Capture the cell that displays the provided text and extract its (x, y) central coordinate. 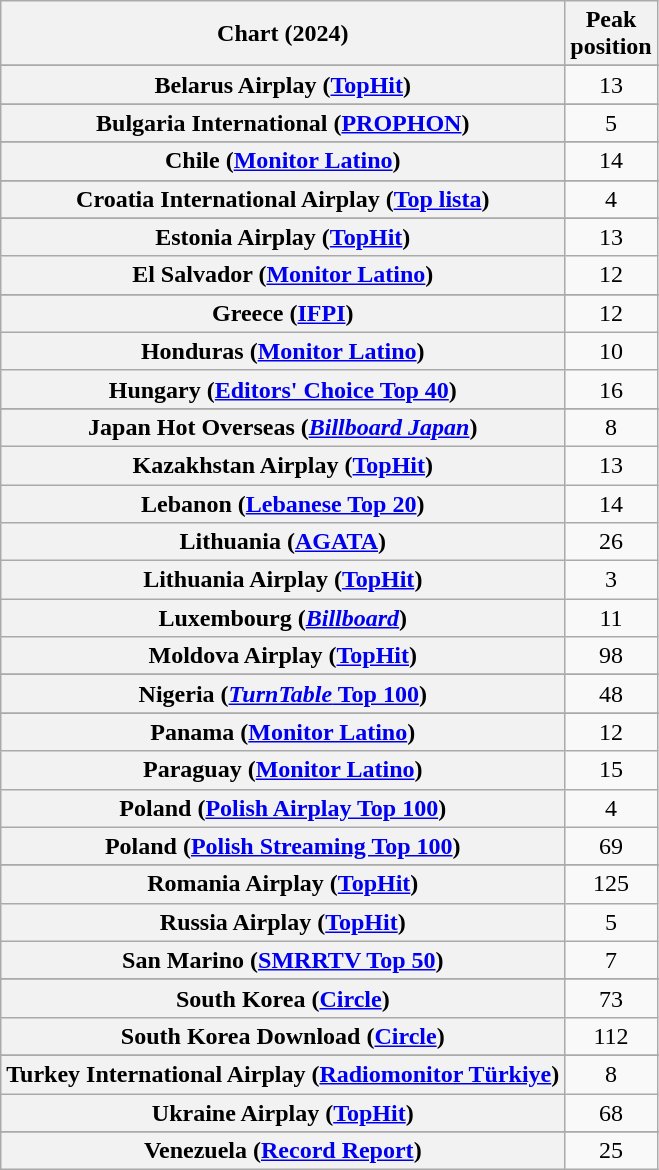
98 (611, 656)
Chart (2024) (283, 34)
Moldova Airplay (TopHit) (283, 656)
Panama (Monitor Latino) (283, 732)
Poland (Polish Airplay Top 100) (283, 808)
Belarus Airplay (TopHit) (283, 85)
Luxembourg (Billboard) (283, 618)
Honduras (Monitor Latino) (283, 351)
Estonia Airplay (TopHit) (283, 237)
Bulgaria International (PROPHON) (283, 123)
Ukraine Airplay (TopHit) (283, 1113)
Peakposition (611, 34)
Nigeria (TurnTable Top 100) (283, 694)
Poland (Polish Streaming Top 100) (283, 846)
Venezuela (Record Report) (283, 1151)
Romania Airplay (TopHit) (283, 884)
125 (611, 884)
Japan Hot Overseas (Billboard Japan) (283, 427)
Hungary (Editors' Choice Top 40) (283, 389)
25 (611, 1151)
Kazakhstan Airplay (TopHit) (283, 465)
69 (611, 846)
10 (611, 351)
Croatia International Airplay (Top lista) (283, 199)
South Korea (Circle) (283, 998)
Greece (IFPI) (283, 313)
Lebanon (Lebanese Top 20) (283, 503)
Russia Airplay (TopHit) (283, 922)
48 (611, 694)
7 (611, 960)
3 (611, 580)
Lithuania Airplay (TopHit) (283, 580)
11 (611, 618)
South Korea Download (Circle) (283, 1036)
Paraguay (Monitor Latino) (283, 770)
68 (611, 1113)
Chile (Monitor Latino) (283, 161)
Turkey International Airplay (Radiomonitor Türkiye) (283, 1074)
El Salvador (Monitor Latino) (283, 275)
15 (611, 770)
26 (611, 542)
Lithuania (AGATA) (283, 542)
73 (611, 998)
112 (611, 1036)
16 (611, 389)
San Marino (SMRRTV Top 50) (283, 960)
